Extract the [X, Y] coordinate from the center of the cell holding the provided text.  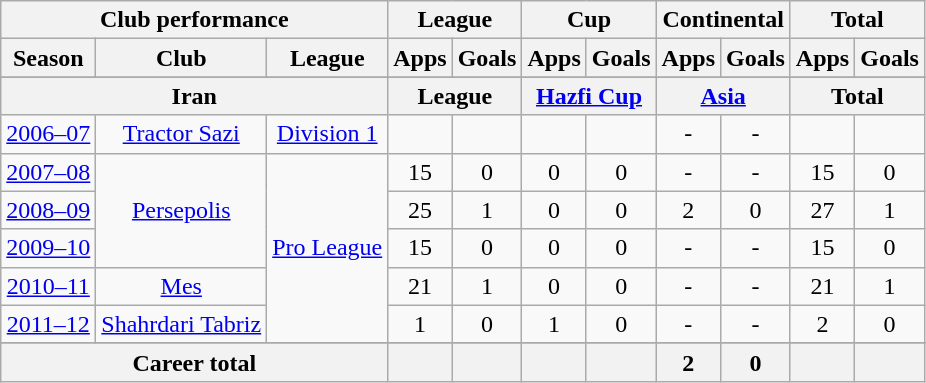
Pro League [328, 248]
Persepolis [182, 210]
Hazfi Cup [589, 96]
2010–11 [48, 286]
2009–10 [48, 248]
Division 1 [328, 134]
Shahrdari Tabriz [182, 324]
Iran [194, 96]
2006–07 [48, 134]
Tractor Sazi [182, 134]
Asia [723, 96]
Continental [723, 20]
Club [182, 58]
Cup [589, 20]
Club performance [194, 20]
27 [822, 210]
Season [48, 58]
2008–09 [48, 210]
2007–08 [48, 172]
25 [420, 210]
Mes [182, 286]
2011–12 [48, 324]
Career total [194, 362]
